Pinpoint the cell where the given text exists, returning its (x, y) midpoint coordinate. 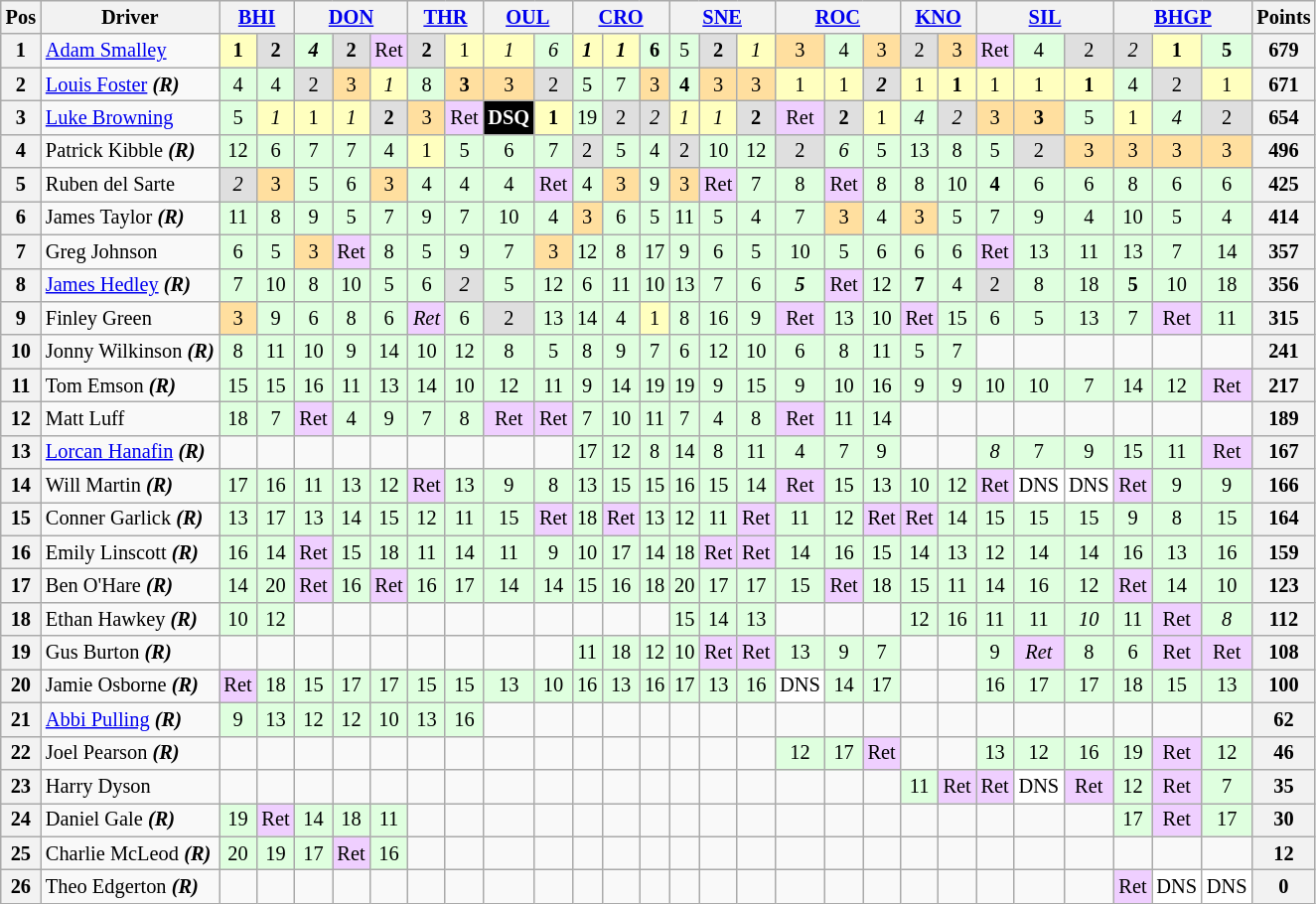
BHGP (1184, 17)
DSQ (509, 117)
164 (1283, 519)
THR (445, 17)
654 (1283, 117)
Ben O'Hare (R) (130, 585)
496 (1283, 151)
25 (21, 853)
Matt Luff (130, 418)
671 (1283, 84)
159 (1283, 552)
356 (1283, 285)
James Taylor (R) (130, 218)
62 (1283, 719)
SIL (1045, 17)
357 (1283, 251)
23 (21, 786)
Abbi Pulling (R) (130, 719)
Gus Burton (R) (130, 653)
26 (21, 886)
Daniel Gale (R) (130, 820)
Luke Browning (130, 117)
100 (1283, 685)
0 (1283, 886)
108 (1283, 653)
22 (21, 753)
Lorcan Hanafin (R) (130, 452)
21 (21, 719)
Ethan Hawkey (R) (130, 619)
Harry Dyson (130, 786)
30 (1283, 820)
BHI (257, 17)
Driver (130, 17)
167 (1283, 452)
679 (1283, 51)
189 (1283, 418)
414 (1283, 218)
35 (1283, 786)
Conner Garlick (R) (130, 519)
425 (1283, 185)
ROC (837, 17)
Will Martin (R) (130, 486)
Jonny Wilkinson (R) (130, 352)
24 (21, 820)
Theo Edgerton (R) (130, 886)
DON (352, 17)
Points (1283, 17)
Tom Emson (R) (130, 385)
Patrick Kibble (R) (130, 151)
James Hedley (R) (130, 285)
OUL (527, 17)
Joel Pearson (R) (130, 753)
217 (1283, 385)
Pos (21, 17)
Emily Linscott (R) (130, 552)
123 (1283, 585)
112 (1283, 619)
166 (1283, 486)
46 (1283, 753)
Adam Smalley (130, 51)
Charlie McLeod (R) (130, 853)
SNE (722, 17)
KNO (939, 17)
Ruben del Sarte (130, 185)
Jamie Osborne (R) (130, 685)
Louis Foster (R) (130, 84)
Greg Johnson (130, 251)
241 (1283, 352)
315 (1283, 318)
CRO (621, 17)
Finley Green (130, 318)
